Return the (x, y) coordinate for the center point of the cell that contains the specified text.  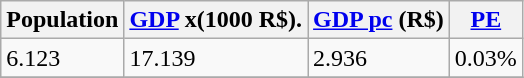
0.03% (486, 58)
GDP x(1000 R$). (216, 20)
Population (62, 20)
6.123 (62, 58)
PE (486, 20)
GDP pc (R$) (379, 20)
17.139 (216, 58)
2.936 (379, 58)
